Locate the cell with the specified text and output its [x, y] center coordinate. 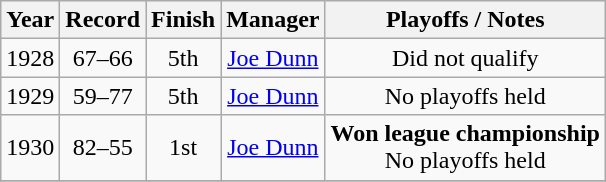
Finish [184, 20]
1928 [30, 58]
1st [184, 148]
Playoffs / Notes [465, 20]
67–66 [103, 58]
1930 [30, 148]
Won league championshipNo playoffs held [465, 148]
Record [103, 20]
1929 [30, 96]
No playoffs held [465, 96]
59–77 [103, 96]
Did not qualify [465, 58]
Year [30, 20]
Manager [273, 20]
82–55 [103, 148]
